Return the [x, y] coordinate for the center point of the cell that contains the specified text.  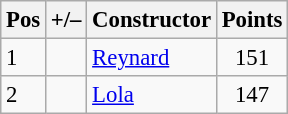
Constructor [152, 20]
Pos [24, 20]
+/– [66, 20]
2 [24, 95]
Reynard [152, 58]
151 [252, 58]
Lola [152, 95]
Points [252, 20]
147 [252, 95]
1 [24, 58]
